Identify which cell holds the provided text, then report its [x, y] central coordinate. 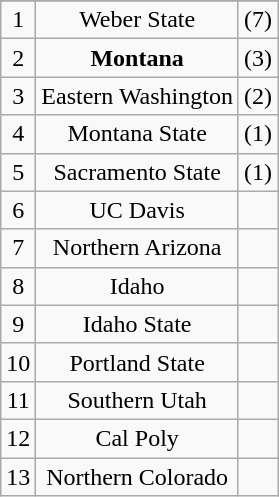
(2) [258, 96]
Eastern Washington [138, 96]
Southern Utah [138, 400]
12 [18, 438]
Montana State [138, 134]
Idaho [138, 286]
Cal Poly [138, 438]
9 [18, 324]
Montana [138, 58]
(3) [258, 58]
1 [18, 20]
Weber State [138, 20]
10 [18, 362]
8 [18, 286]
Northern Colorado [138, 477]
2 [18, 58]
7 [18, 248]
Idaho State [138, 324]
5 [18, 172]
UC Davis [138, 210]
13 [18, 477]
11 [18, 400]
(7) [258, 20]
Sacramento State [138, 172]
Portland State [138, 362]
Northern Arizona [138, 248]
3 [18, 96]
6 [18, 210]
4 [18, 134]
